Output the [X, Y] coordinate of the center of the cell containing the given text.  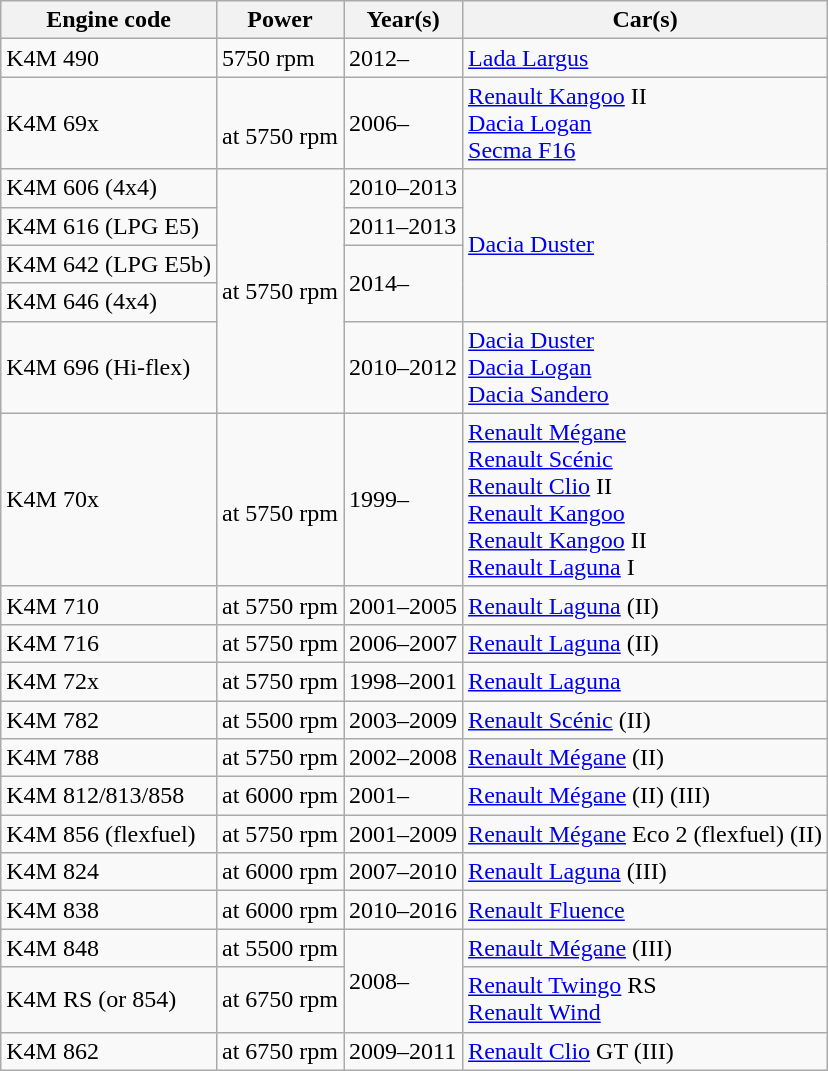
Dacia Duster [646, 245]
2002–2008 [404, 758]
Renault Mégane (II) (III) [646, 796]
K4M RS (or 854) [109, 1000]
2012– [404, 58]
2006–2007 [404, 643]
2001–2005 [404, 605]
2014– [404, 283]
Power [280, 20]
K4M 490 [109, 58]
K4M 616 (LPG E5) [109, 226]
Renault Mégane Eco 2 (flexfuel) (II) [646, 834]
2009–2011 [404, 1051]
Renault Mégane (III) [646, 948]
K4M 72x [109, 681]
Renault Laguna (III) [646, 872]
Renault Fluence [646, 910]
K4M 70x [109, 500]
2006– [404, 123]
K4M 606 (4x4) [109, 188]
2010–2012 [404, 367]
Renault Laguna [646, 681]
2010–2016 [404, 910]
2007–2010 [404, 872]
Renault Mégane (II) [646, 758]
K4M 710 [109, 605]
1998–2001 [404, 681]
2011–2013 [404, 226]
Engine code [109, 20]
2001– [404, 796]
2001–2009 [404, 834]
K4M 788 [109, 758]
2010–2013 [404, 188]
Renault Clio GT (III) [646, 1051]
K4M 782 [109, 719]
K4M 696 (Hi-flex) [109, 367]
K4M 812/813/858 [109, 796]
K4M 642 (LPG E5b) [109, 264]
K4M 646 (4x4) [109, 302]
1999– [404, 500]
2003–2009 [404, 719]
Car(s) [646, 20]
K4M 824 [109, 872]
K4M 856 (flexfuel) [109, 834]
Dacia Duster Dacia Logan Dacia Sandero [646, 367]
2008– [404, 980]
Renault Scénic (II) [646, 719]
K4M 838 [109, 910]
Year(s) [404, 20]
Renault Mégane Renault Scénic Renault Clio II Renault Kangoo Renault Kangoo II Renault Laguna I [646, 500]
Lada Largus [646, 58]
K4M 69x [109, 123]
Renault Kangoo II Dacia Logan Secma F16 [646, 123]
Renault Twingo RSRenault Wind [646, 1000]
K4M 862 [109, 1051]
K4M 716 [109, 643]
K4M 848 [109, 948]
5750 rpm [280, 58]
